Find where the given text appears and provide that cell's center as [X, Y] coordinate. 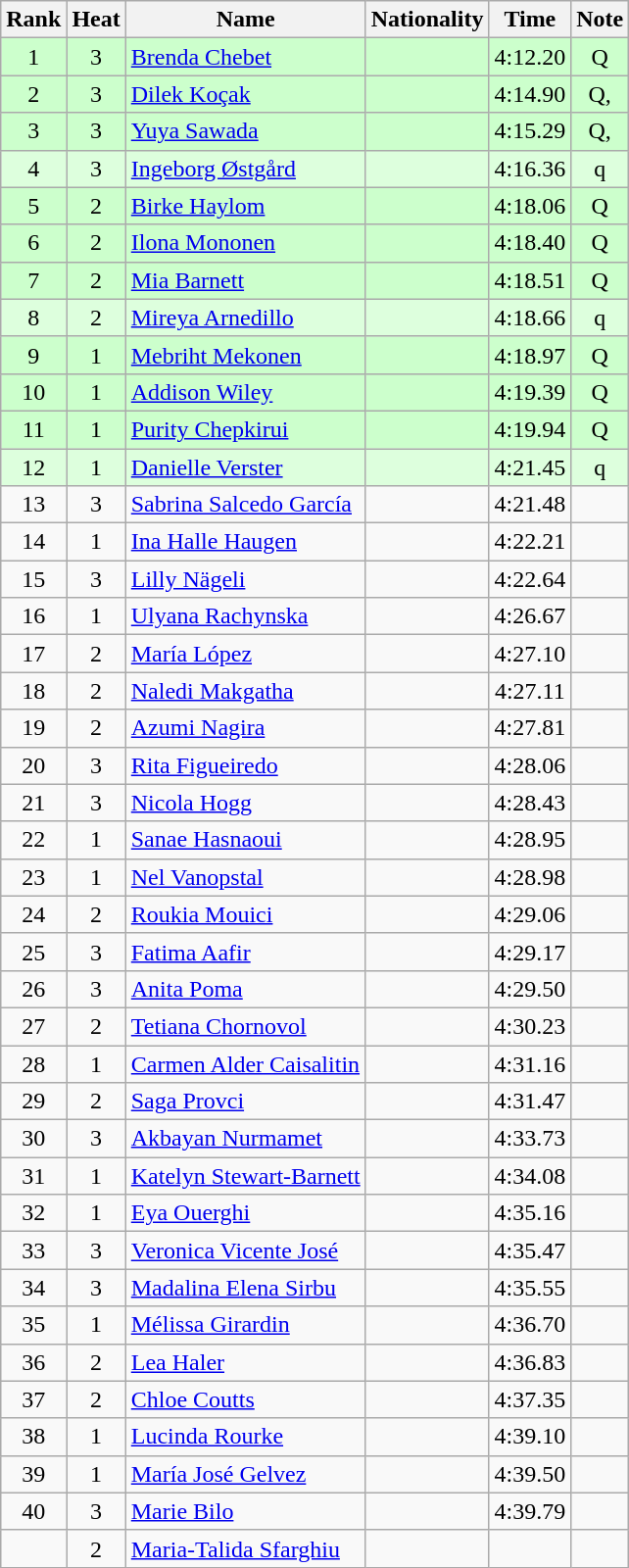
Roukia Mouici [245, 914]
Carmen Alder Caisalitin [245, 1063]
Mélissa Girardin [245, 1325]
Lea Haler [245, 1362]
Ingeborg Østgård [245, 169]
22 [33, 840]
Anita Poma [245, 989]
11 [33, 429]
María José Gelvez [245, 1474]
4:30.23 [530, 1026]
4:16.36 [530, 169]
Saga Provci [245, 1102]
4:18.66 [530, 318]
Naledi Makgatha [245, 691]
18 [33, 691]
Veronica Vicente José [245, 1250]
Note [600, 20]
25 [33, 952]
6 [33, 243]
4:18.06 [530, 206]
4:27.10 [530, 654]
Ilona Mononen [245, 243]
19 [33, 728]
9 [33, 355]
24 [33, 914]
Dilek Koçak [245, 94]
26 [33, 989]
4:36.83 [530, 1362]
Ina Halle Haugen [245, 542]
Mebriht Mekonen [245, 355]
32 [33, 1213]
4:18.40 [530, 243]
4:39.50 [530, 1474]
Azumi Nagira [245, 728]
16 [33, 616]
Ulyana Rachynska [245, 616]
4:28.06 [530, 765]
4:35.47 [530, 1250]
4:22.64 [530, 579]
Lucinda Rourke [245, 1437]
8 [33, 318]
4:15.29 [530, 131]
4:36.70 [530, 1325]
Tetiana Chornovol [245, 1026]
4:12.20 [530, 57]
17 [33, 654]
4:21.48 [530, 505]
Sabrina Salcedo García [245, 505]
34 [33, 1288]
Fatima Aafir [245, 952]
12 [33, 467]
21 [33, 803]
Madalina Elena Sirbu [245, 1288]
4:33.73 [530, 1139]
4:31.47 [530, 1102]
4:18.97 [530, 355]
Nel Vanopstal [245, 877]
4:18.51 [530, 280]
4:28.98 [530, 877]
4:14.90 [530, 94]
Yuya Sawada [245, 131]
37 [33, 1399]
5 [33, 206]
4:31.16 [530, 1063]
Birke Haylom [245, 206]
4:27.81 [530, 728]
4:22.21 [530, 542]
27 [33, 1026]
4:21.45 [530, 467]
4 [33, 169]
Katelyn Stewart-Barnett [245, 1176]
Nicola Hogg [245, 803]
39 [33, 1474]
Brenda Chebet [245, 57]
Addison Wiley [245, 392]
Rank [33, 20]
Rita Figueiredo [245, 765]
20 [33, 765]
Heat [96, 20]
15 [33, 579]
7 [33, 280]
4:26.67 [530, 616]
4:19.39 [530, 392]
4:28.95 [530, 840]
Lilly Nägeli [245, 579]
30 [33, 1139]
33 [33, 1250]
4:37.35 [530, 1399]
40 [33, 1511]
29 [33, 1102]
Maria-Talida Sfarghiu [245, 1548]
Mia Barnett [245, 280]
4:19.94 [530, 429]
4:27.11 [530, 691]
María López [245, 654]
4:29.17 [530, 952]
31 [33, 1176]
Nationality [427, 20]
36 [33, 1362]
Marie Bilo [245, 1511]
23 [33, 877]
Mireya Arnedillo [245, 318]
14 [33, 542]
4:29.06 [530, 914]
4:28.43 [530, 803]
Akbayan Nurmamet [245, 1139]
Purity Chepkirui [245, 429]
Chloe Coutts [245, 1399]
38 [33, 1437]
Sanae Hasnaoui [245, 840]
10 [33, 392]
4:39.79 [530, 1511]
4:35.16 [530, 1213]
13 [33, 505]
Name [245, 20]
Eya Ouerghi [245, 1213]
28 [33, 1063]
4:29.50 [530, 989]
Time [530, 20]
4:35.55 [530, 1288]
Danielle Verster [245, 467]
4:39.10 [530, 1437]
4:34.08 [530, 1176]
35 [33, 1325]
